Return the [X, Y] coordinate for the center point of the cell that contains the specified text.  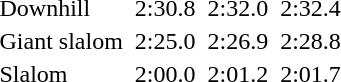
2:26.9 [238, 41]
2:25.0 [165, 41]
